Search for the cell housing the specified text and yield its (X, Y) center coordinate. 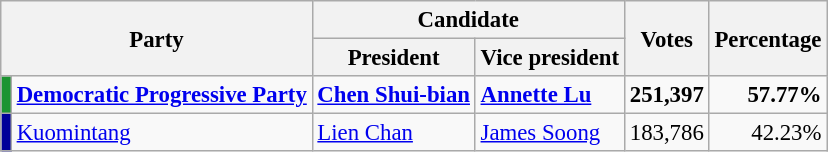
President (394, 58)
James Soong (550, 133)
251,397 (666, 95)
183,786 (666, 133)
57.77% (768, 95)
Kuomintang (162, 133)
Candidate (468, 20)
Democratic Progressive Party (162, 95)
Votes (666, 38)
Percentage (768, 38)
Annette Lu (550, 95)
Vice president (550, 58)
Lien Chan (394, 133)
42.23% (768, 133)
Party (156, 38)
Chen Shui-bian (394, 95)
